From the cell containing the given text, extract its center point as [X, Y] coordinate. 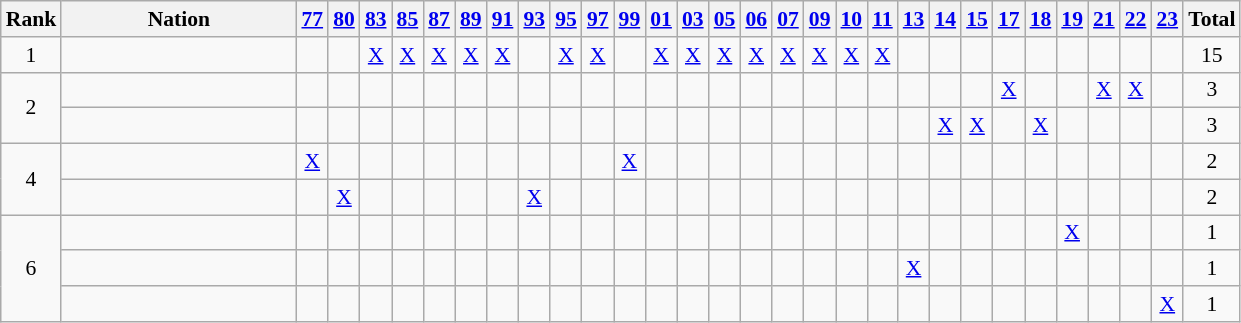
97 [598, 19]
11 [882, 19]
91 [503, 19]
14 [945, 19]
23 [1167, 19]
21 [1104, 19]
89 [471, 19]
05 [725, 19]
18 [1041, 19]
6 [32, 268]
83 [376, 19]
4 [32, 180]
95 [566, 19]
13 [914, 19]
85 [408, 19]
Nation [178, 19]
17 [1009, 19]
03 [693, 19]
93 [534, 19]
Total [1212, 19]
07 [788, 19]
Rank [32, 19]
10 [852, 19]
19 [1072, 19]
87 [439, 19]
22 [1136, 19]
06 [756, 19]
09 [820, 19]
80 [344, 19]
99 [630, 19]
77 [312, 19]
01 [661, 19]
